Return the [x, y] coordinate for the center point of the cell that contains the specified text.  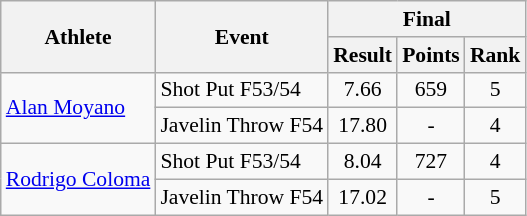
Athlete [78, 36]
Final [426, 19]
Points [431, 55]
8.04 [362, 162]
Rank [496, 55]
17.80 [362, 126]
Alan Moyano [78, 108]
727 [431, 162]
Rodrigo Coloma [78, 180]
659 [431, 90]
7.66 [362, 90]
Event [242, 36]
17.02 [362, 197]
Result [362, 55]
